Return [x, y] of the center of cell containing provided text 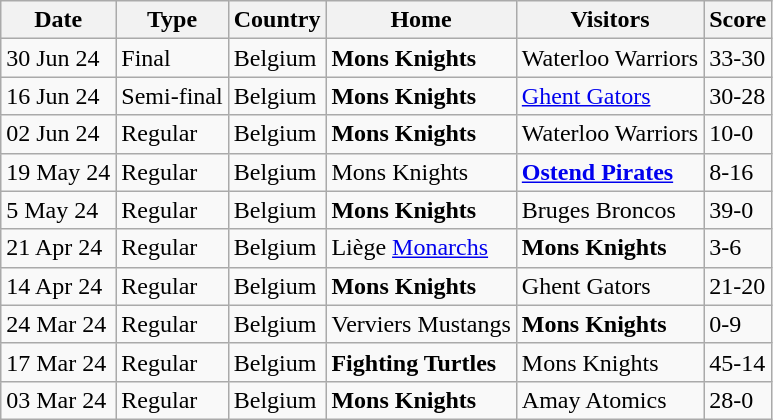
03 Mar 24 [58, 400]
Type [172, 20]
39-0 [738, 210]
Amay Atomics [610, 400]
Ostend Pirates [610, 172]
16 Jun 24 [58, 96]
28-0 [738, 400]
Bruges Broncos [610, 210]
Visitors [610, 20]
Semi-final [172, 96]
24 Mar 24 [58, 324]
02 Jun 24 [58, 134]
21 Apr 24 [58, 248]
17 Mar 24 [58, 362]
Verviers Mustangs [421, 324]
30 Jun 24 [58, 58]
10-0 [738, 134]
8-16 [738, 172]
Liège Monarchs [421, 248]
14 Apr 24 [58, 286]
30-28 [738, 96]
Final [172, 58]
Home [421, 20]
45-14 [738, 362]
19 May 24 [58, 172]
0-9 [738, 324]
Country [277, 20]
5 May 24 [58, 210]
21-20 [738, 286]
Date [58, 20]
Fighting Turtles [421, 362]
Score [738, 20]
33-30 [738, 58]
3-6 [738, 248]
